From the cell containing the given text, extract its center point as [X, Y] coordinate. 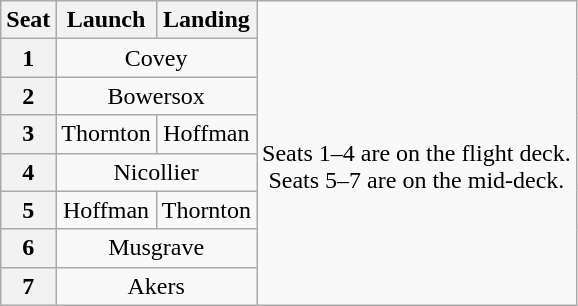
Covey [156, 58]
3 [28, 134]
7 [28, 286]
Akers [156, 286]
4 [28, 172]
6 [28, 248]
1 [28, 58]
Seat [28, 20]
Seats 1–4 are on the flight deck.Seats 5–7 are on the mid-deck. [417, 153]
Nicollier [156, 172]
2 [28, 96]
Launch [106, 20]
5 [28, 210]
Bowersox [156, 96]
Landing [206, 20]
Musgrave [156, 248]
